Scan for the cell matching the given text and deliver its [x, y] coordinate at center. 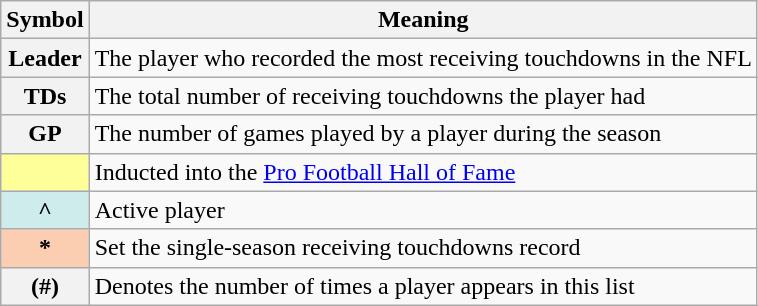
GP [45, 134]
The number of games played by a player during the season [423, 134]
Meaning [423, 20]
Denotes the number of times a player appears in this list [423, 286]
(#) [45, 286]
Active player [423, 210]
The total number of receiving touchdowns the player had [423, 96]
^ [45, 210]
Symbol [45, 20]
TDs [45, 96]
Inducted into the Pro Football Hall of Fame [423, 172]
Leader [45, 58]
The player who recorded the most receiving touchdowns in the NFL [423, 58]
* [45, 248]
Set the single-season receiving touchdowns record [423, 248]
